For the text-containing cell, return its midpoint in [x, y] coordinate format. 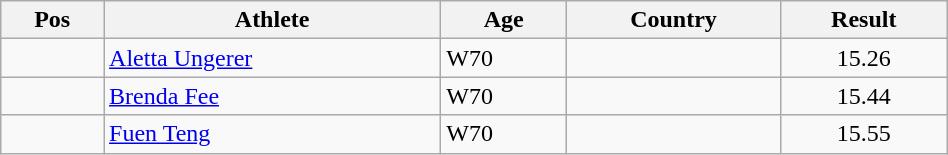
15.26 [864, 58]
Fuen Teng [272, 134]
Pos [52, 20]
Result [864, 20]
Brenda Fee [272, 96]
15.55 [864, 134]
15.44 [864, 96]
Aletta Ungerer [272, 58]
Athlete [272, 20]
Age [504, 20]
Country [674, 20]
